Extract the (x, y) coordinate from the center of the cell holding the provided text.  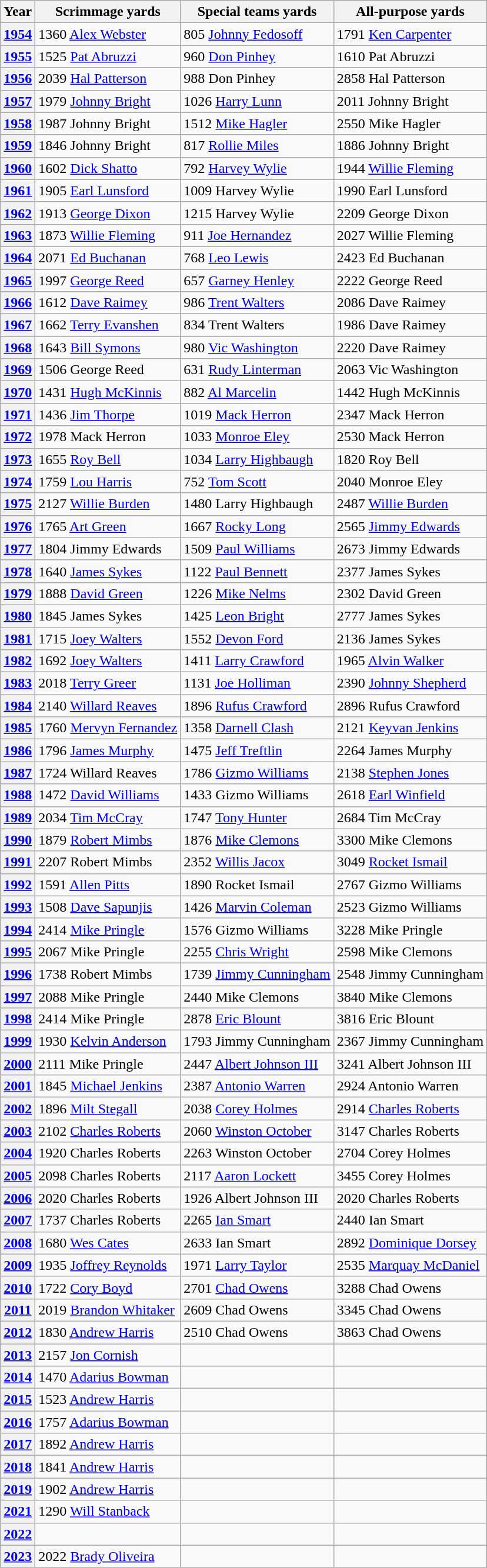
1425 Leon Bright (257, 616)
1715 Joey Walters (108, 638)
2010 (18, 1287)
2377 James Sykes (410, 571)
1961 (18, 191)
1955 (18, 56)
2022 Brady Oliveira (108, 1556)
1959 (18, 146)
2633 Ian Smart (257, 1243)
1431 Hugh McKinnis (108, 392)
All-purpose yards (410, 12)
1724 Willard Reaves (108, 773)
2012 (18, 1332)
2704 Corey Holmes (410, 1153)
1969 (18, 370)
1992 (18, 885)
1998 (18, 1019)
2447 Albert Johnson III (257, 1064)
1963 (18, 235)
2098 Charles Roberts (108, 1176)
2017 (18, 1444)
2117 Aaron Lockett (257, 1176)
3241 Albert Johnson III (410, 1064)
2136 James Sykes (410, 638)
1954 (18, 34)
1984 (18, 706)
1786 Gizmo Williams (257, 773)
2510 Chad Owens (257, 1332)
805 Johnny Fedosoff (257, 34)
1987 Johnny Bright (108, 124)
1873 Willie Fleming (108, 235)
1920 Charles Roberts (108, 1153)
2022 (18, 1534)
1552 Devon Ford (257, 638)
1970 (18, 392)
1990 Earl Lunsford (410, 191)
2121 Keyvan Jenkins (410, 728)
2550 Mike Hagler (410, 124)
1979 (18, 593)
817 Rollie Miles (257, 146)
1896 Rufus Crawford (257, 706)
1971 Larry Taylor (257, 1265)
2222 George Reed (410, 281)
3300 Mike Clemons (410, 840)
2440 Ian Smart (410, 1220)
Scrimmage yards (108, 12)
1991 (18, 862)
2858 Hal Patterson (410, 79)
1737 Charles Roberts (108, 1220)
2390 Johnny Shepherd (410, 683)
2565 Jimmy Edwards (410, 526)
1509 Paul Williams (257, 549)
1926 Albert Johnson III (257, 1198)
Special teams yards (257, 12)
2265 Ian Smart (257, 1220)
1956 (18, 79)
2001 (18, 1086)
1913 George Dixon (108, 213)
1508 Dave Sapunjis (108, 907)
2071 Ed Buchanan (108, 258)
3228 Mike Pringle (410, 929)
2016 (18, 1422)
1982 (18, 661)
3840 Mike Clemons (410, 997)
1980 (18, 616)
2264 James Murphy (410, 750)
2013 (18, 1355)
2111 Mike Pringle (108, 1064)
1985 (18, 728)
1886 Johnny Bright (410, 146)
1793 Jimmy Cunningham (257, 1042)
1576 Gizmo Williams (257, 929)
1643 Bill Symons (108, 348)
1472 David Williams (108, 795)
882 Al Marcelin (257, 392)
1902 Andrew Harris (108, 1489)
2609 Chad Owens (257, 1310)
1971 (18, 415)
2015 (18, 1400)
1993 (18, 907)
1692 Joey Walters (108, 661)
1360 Alex Webster (108, 34)
2034 Tim McCray (108, 818)
2767 Gizmo Williams (410, 885)
1968 (18, 348)
1830 Andrew Harris (108, 1332)
2067 Mike Pringle (108, 952)
834 Trent Walters (257, 325)
1965 (18, 281)
1019 Mack Herron (257, 415)
1986 (18, 750)
1965 Alvin Walker (410, 661)
1988 (18, 795)
1722 Cory Boyd (108, 1287)
1290 Will Stanback (108, 1512)
2701 Chad Owens (257, 1287)
2598 Mike Clemons (410, 952)
1523 Andrew Harris (108, 1400)
1896 Milt Stegall (108, 1109)
1978 (18, 571)
2018 (18, 1467)
1876 Mike Clemons (257, 840)
2014 (18, 1377)
1358 Darnell Clash (257, 728)
2263 Winston October (257, 1153)
1026 Harry Lunn (257, 101)
1226 Mike Nelms (257, 593)
1426 Marvin Coleman (257, 907)
2038 Corey Holmes (257, 1109)
1796 James Murphy (108, 750)
1973 (18, 459)
1610 Pat Abruzzi (410, 56)
2018 Terry Greer (108, 683)
1655 Roy Bell (108, 459)
1958 (18, 124)
2352 Willis Jacox (257, 862)
2006 (18, 1198)
3147 Charles Roberts (410, 1131)
657 Garney Henley (257, 281)
911 Joe Hernandez (257, 235)
1411 Larry Crawford (257, 661)
2003 (18, 1131)
2255 Chris Wright (257, 952)
2535 Marquay McDaniel (410, 1265)
1525 Pat Abruzzi (108, 56)
1433 Gizmo Williams (257, 795)
2892 Dominique Dorsey (410, 1243)
2027 Willie Fleming (410, 235)
752 Tom Scott (257, 482)
2007 (18, 1220)
1994 (18, 929)
2523 Gizmo Williams (410, 907)
2347 Mack Herron (410, 415)
2440 Mike Clemons (257, 997)
2207 Robert Mimbs (108, 862)
2140 Willard Reaves (108, 706)
1987 (18, 773)
1680 Wes Cates (108, 1243)
2000 (18, 1064)
2914 Charles Roberts (410, 1109)
1841 Andrew Harris (108, 1467)
2086 Dave Raimey (410, 303)
2673 Jimmy Edwards (410, 549)
1995 (18, 952)
1979 Johnny Bright (108, 101)
1966 (18, 303)
1804 Jimmy Edwards (108, 549)
1122 Paul Bennett (257, 571)
2009 (18, 1265)
768 Leo Lewis (257, 258)
1640 James Sykes (108, 571)
986 Trent Walters (257, 303)
1442 Hugh McKinnis (410, 392)
792 Harvey Wylie (257, 168)
1009 Harvey Wylie (257, 191)
1996 (18, 974)
1997 George Reed (108, 281)
3345 Chad Owens (410, 1310)
1957 (18, 101)
2063 Vic Washington (410, 370)
2684 Tim McCray (410, 818)
2367 Jimmy Cunningham (410, 1042)
1662 Terry Evanshen (108, 325)
1962 (18, 213)
1480 Larry Highbaugh (257, 504)
3049 Rocket Ismail (410, 862)
1879 Robert Mimbs (108, 840)
1739 Jimmy Cunningham (257, 974)
1757 Adarius Bowman (108, 1422)
2387 Antonio Warren (257, 1086)
3288 Chad Owens (410, 1287)
2138 Stephen Jones (410, 773)
1033 Monroe Eley (257, 437)
2011 Johnny Bright (410, 101)
1977 (18, 549)
2924 Antonio Warren (410, 1086)
1845 James Sykes (108, 616)
1820 Roy Bell (410, 459)
2023 (18, 1556)
2040 Monroe Eley (410, 482)
2878 Eric Blount (257, 1019)
2487 Willie Burden (410, 504)
1475 Jeff Treftlin (257, 750)
1986 Dave Raimey (410, 325)
2005 (18, 1176)
Year (18, 12)
2618 Earl Winfield (410, 795)
1612 Dave Raimey (108, 303)
1978 Mack Herron (108, 437)
1791 Ken Carpenter (410, 34)
1436 Jim Thorpe (108, 415)
1964 (18, 258)
1470 Adarius Bowman (108, 1377)
2011 (18, 1310)
1972 (18, 437)
2039 Hal Patterson (108, 79)
1975 (18, 504)
3455 Corey Holmes (410, 1176)
1760 Mervyn Fernandez (108, 728)
2019 (18, 1489)
1976 (18, 526)
1960 (18, 168)
1747 Tony Hunter (257, 818)
1602 Dick Shatto (108, 168)
2088 Mike Pringle (108, 997)
2220 Dave Raimey (410, 348)
1738 Robert Mimbs (108, 974)
1892 Andrew Harris (108, 1444)
2157 Jon Cornish (108, 1355)
2004 (18, 1153)
960 Don Pinhey (257, 56)
1999 (18, 1042)
2548 Jimmy Cunningham (410, 974)
2302 David Green (410, 593)
1944 Willie Fleming (410, 168)
1989 (18, 818)
1974 (18, 482)
988 Don Pinhey (257, 79)
1997 (18, 997)
3863 Chad Owens (410, 1332)
2102 Charles Roberts (108, 1131)
1506 George Reed (108, 370)
1512 Mike Hagler (257, 124)
2127 Willie Burden (108, 504)
1215 Harvey Wylie (257, 213)
1845 Michael Jenkins (108, 1086)
2060 Winston October (257, 1131)
1967 (18, 325)
2896 Rufus Crawford (410, 706)
1983 (18, 683)
1905 Earl Lunsford (108, 191)
3816 Eric Blount (410, 1019)
1981 (18, 638)
2530 Mack Herron (410, 437)
1935 Joffrey Reynolds (108, 1265)
1765 Art Green (108, 526)
2777 James Sykes (410, 616)
2008 (18, 1243)
2209 George Dixon (410, 213)
1890 Rocket Ismail (257, 885)
1591 Allen Pitts (108, 885)
1759 Lou Harris (108, 482)
1888 David Green (108, 593)
1990 (18, 840)
2021 (18, 1512)
2002 (18, 1109)
980 Vic Washington (257, 348)
2423 Ed Buchanan (410, 258)
1034 Larry Highbaugh (257, 459)
2019 Brandon Whitaker (108, 1310)
1930 Kelvin Anderson (108, 1042)
1667 Rocky Long (257, 526)
1131 Joe Holliman (257, 683)
1846 Johnny Bright (108, 146)
631 Rudy Linterman (257, 370)
